Extract the (x, y) coordinate from the center of the cell holding the provided text.  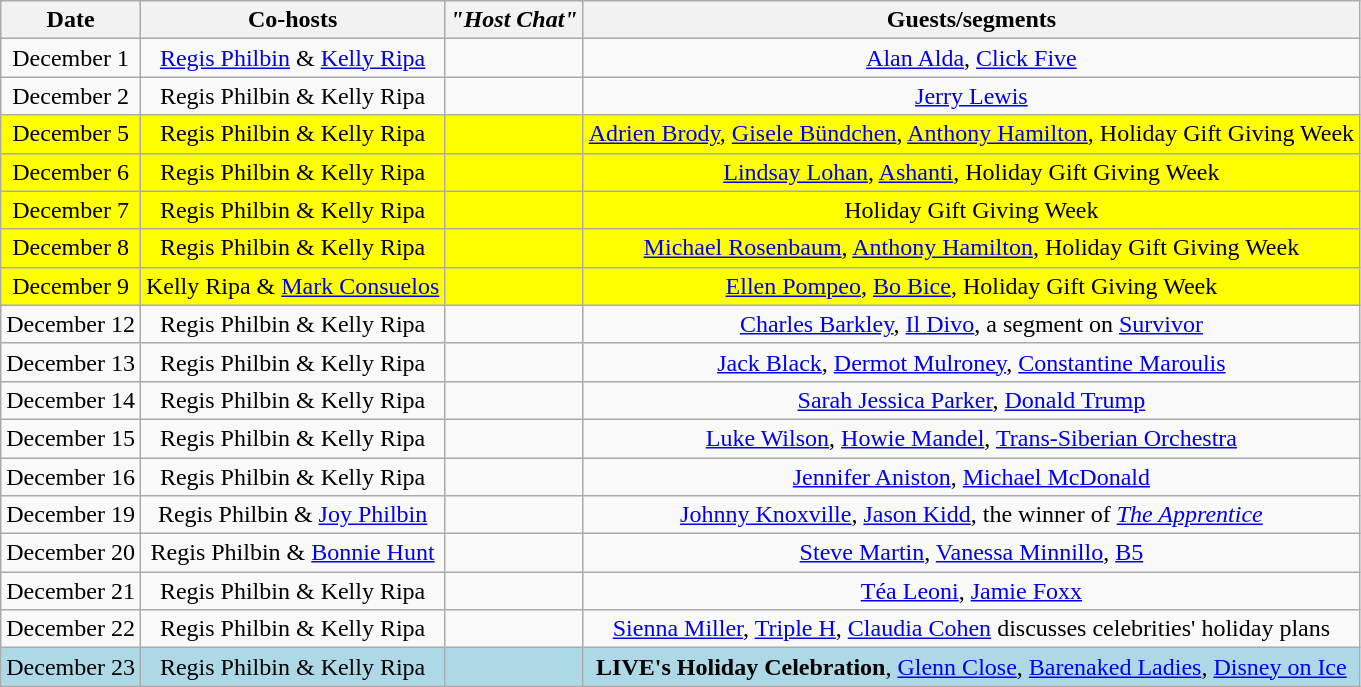
December 21 (71, 591)
Sarah Jessica Parker, Donald Trump (971, 400)
Sienna Miller, Triple H, Claudia Cohen discusses celebrities' holiday plans (971, 629)
Co-hosts (292, 20)
Kelly Ripa & Mark Consuelos (292, 286)
Alan Alda, Click Five (971, 58)
December 8 (71, 248)
Michael Rosenbaum, Anthony Hamilton, Holiday Gift Giving Week (971, 248)
December 22 (71, 629)
Johnny Knoxville, Jason Kidd, the winner of The Apprentice (971, 515)
Adrien Brody, Gisele Bündchen, Anthony Hamilton, Holiday Gift Giving Week (971, 134)
Date (71, 20)
Regis Philbin & Joy Philbin (292, 515)
December 14 (71, 400)
December 19 (71, 515)
Guests/segments (971, 20)
Luke Wilson, Howie Mandel, Trans-Siberian Orchestra (971, 438)
"Host Chat" (514, 20)
December 13 (71, 362)
December 5 (71, 134)
December 15 (71, 438)
December 23 (71, 667)
Steve Martin, Vanessa Minnillo, B5 (971, 553)
LIVE's Holiday Celebration, Glenn Close, Barenaked Ladies, Disney on Ice (971, 667)
December 16 (71, 477)
Téa Leoni, Jamie Foxx (971, 591)
Regis Philbin & Bonnie Hunt (292, 553)
December 7 (71, 210)
Lindsay Lohan, Ashanti, Holiday Gift Giving Week (971, 172)
Jack Black, Dermot Mulroney, Constantine Maroulis (971, 362)
Ellen Pompeo, Bo Bice, Holiday Gift Giving Week (971, 286)
December 20 (71, 553)
December 9 (71, 286)
Jerry Lewis (971, 96)
December 2 (71, 96)
December 12 (71, 324)
Holiday Gift Giving Week (971, 210)
December 6 (71, 172)
Charles Barkley, Il Divo, a segment on Survivor (971, 324)
December 1 (71, 58)
Jennifer Aniston, Michael McDonald (971, 477)
